Extract the [x, y] coordinate from the center of the cell holding the provided text.  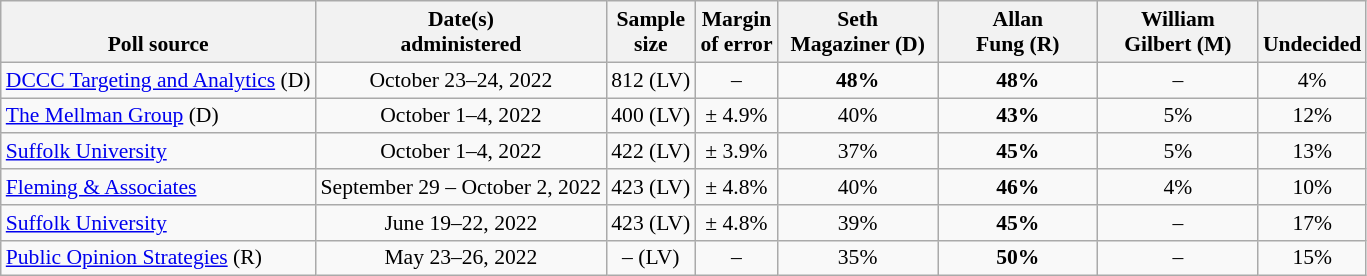
Undecided [1312, 32]
46% [1018, 187]
400 (LV) [650, 116]
812 (LV) [650, 80]
– (LV) [650, 258]
422 (LV) [650, 152]
The Mellman Group (D) [158, 116]
SethMagaziner (D) [858, 32]
Date(s)administered [462, 32]
May 23–26, 2022 [462, 258]
35% [858, 258]
October 23–24, 2022 [462, 80]
Poll source [158, 32]
Samplesize [650, 32]
10% [1312, 187]
37% [858, 152]
± 4.9% [736, 116]
June 19–22, 2022 [462, 223]
Fleming & Associates [158, 187]
DCCC Targeting and Analytics (D) [158, 80]
15% [1312, 258]
AllanFung (R) [1018, 32]
± 3.9% [736, 152]
17% [1312, 223]
September 29 – October 2, 2022 [462, 187]
39% [858, 223]
12% [1312, 116]
43% [1018, 116]
Marginof error [736, 32]
13% [1312, 152]
Public Opinion Strategies (R) [158, 258]
WilliamGilbert (M) [1178, 32]
50% [1018, 258]
